For the text-containing cell, return its midpoint in [X, Y] coordinate format. 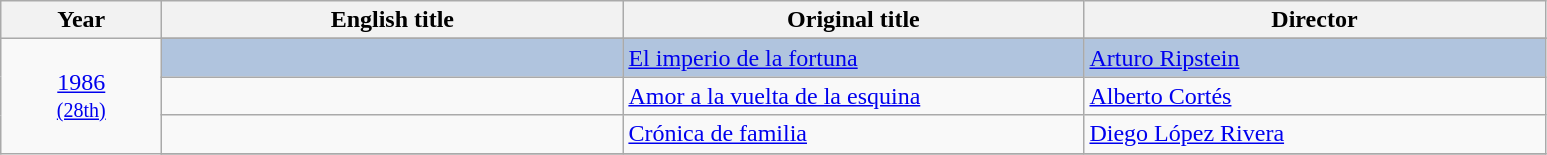
Amor a la vuelta de la esquina [854, 96]
English title [392, 20]
Crónica de familia [854, 134]
Alberto Cortés [1314, 96]
Diego López Rivera [1314, 134]
1986(28th) [82, 96]
El imperio de la fortuna [854, 58]
Original title [854, 20]
Arturo Ripstein [1314, 58]
Director [1314, 20]
Year [82, 20]
